Search for the cell housing the specified text and yield its [x, y] center coordinate. 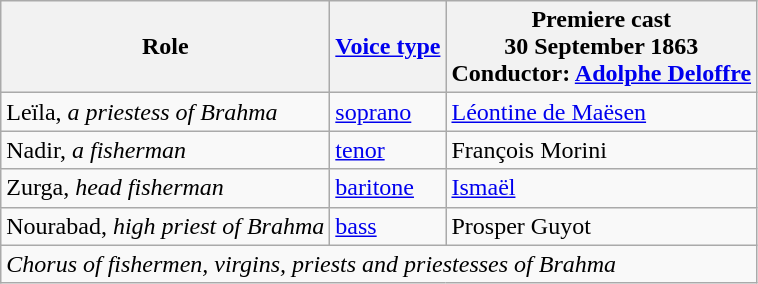
Role [166, 47]
baritone [388, 188]
Voice type [388, 47]
bass [388, 226]
Nadir, a fisherman [166, 150]
Premiere cast30 September 1863Conductor: Adolphe Deloffre [602, 47]
Léontine de Maësen [602, 112]
Leïla, a priestess of Brahma [166, 112]
Nourabad, high priest of Brahma [166, 226]
Chorus of fishermen, virgins, priests and priestesses of Brahma [379, 264]
soprano [388, 112]
Ismaël [602, 188]
Zurga, head fisherman [166, 188]
François Morini [602, 150]
Prosper Guyot [602, 226]
tenor [388, 150]
